Pinpoint the cell where the given text exists, returning its (x, y) midpoint coordinate. 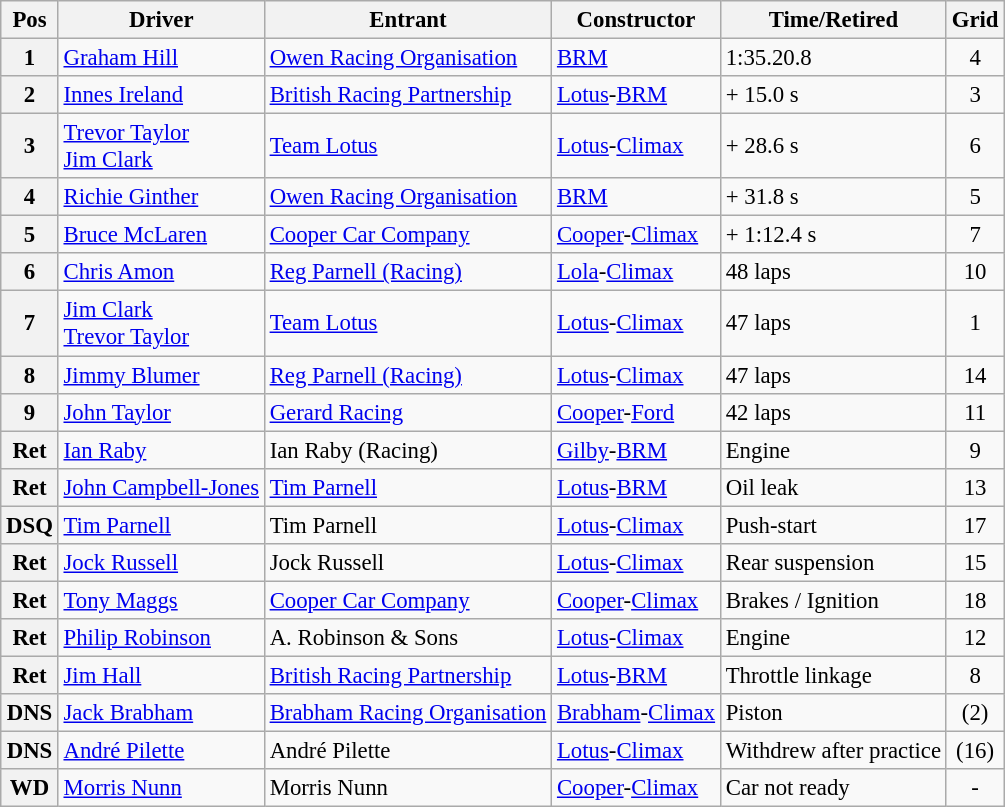
11 (974, 412)
+ 1:12.4 s (833, 235)
Innes Ireland (161, 95)
Jimmy Blumer (161, 375)
Ian Raby (Racing) (408, 450)
Bruce McLaren (161, 235)
Oil leak (833, 487)
Graham Hill (161, 58)
+ 31.8 s (833, 197)
Chris Amon (161, 273)
42 laps (833, 412)
Brakes / Ignition (833, 600)
Pos (30, 20)
A. Robinson & Sons (408, 638)
Richie Ginther (161, 197)
- (974, 788)
Time/Retired (833, 20)
Cooper-Ford (636, 412)
Philip Robinson (161, 638)
14 (974, 375)
Jim Hall (161, 675)
Driver (161, 20)
Constructor (636, 20)
Brabham Racing Organisation (408, 713)
13 (974, 487)
John Campbell-Jones (161, 487)
Rear suspension (833, 563)
Gilby-BRM (636, 450)
Car not ready (833, 788)
(2) (974, 713)
Brabham-Climax (636, 713)
2 (30, 95)
Entrant (408, 20)
Trevor Taylor Jim Clark (161, 146)
1:35.20.8 (833, 58)
15 (974, 563)
WD (30, 788)
12 (974, 638)
+ 15.0 s (833, 95)
Tony Maggs (161, 600)
10 (974, 273)
18 (974, 600)
17 (974, 525)
Piston (833, 713)
Lola-Climax (636, 273)
48 laps (833, 273)
Gerard Racing (408, 412)
(16) (974, 751)
DSQ (30, 525)
+ 28.6 s (833, 146)
Withdrew after practice (833, 751)
Push-start (833, 525)
Ian Raby (161, 450)
John Taylor (161, 412)
Jim Clark Trevor Taylor (161, 324)
Throttle linkage (833, 675)
Jack Brabham (161, 713)
Grid (974, 20)
